Provide the [x, y] coordinate of the cell's center where the given text is located.  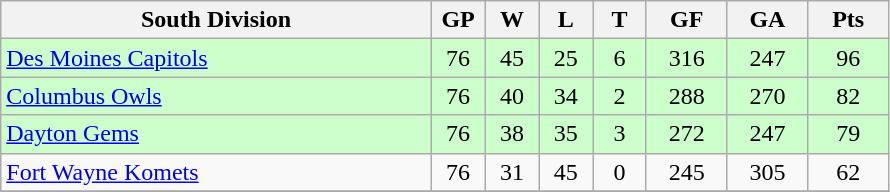
GA [768, 20]
38 [512, 134]
Pts [848, 20]
25 [566, 58]
GP [458, 20]
W [512, 20]
270 [768, 96]
6 [620, 58]
34 [566, 96]
62 [848, 172]
316 [686, 58]
272 [686, 134]
Columbus Owls [216, 96]
GF [686, 20]
96 [848, 58]
305 [768, 172]
288 [686, 96]
Dayton Gems [216, 134]
T [620, 20]
3 [620, 134]
2 [620, 96]
Fort Wayne Komets [216, 172]
0 [620, 172]
L [566, 20]
40 [512, 96]
35 [566, 134]
South Division [216, 20]
82 [848, 96]
79 [848, 134]
245 [686, 172]
31 [512, 172]
Des Moines Capitols [216, 58]
